Provide the (X, Y) coordinate of the cell's center where the given text is located.  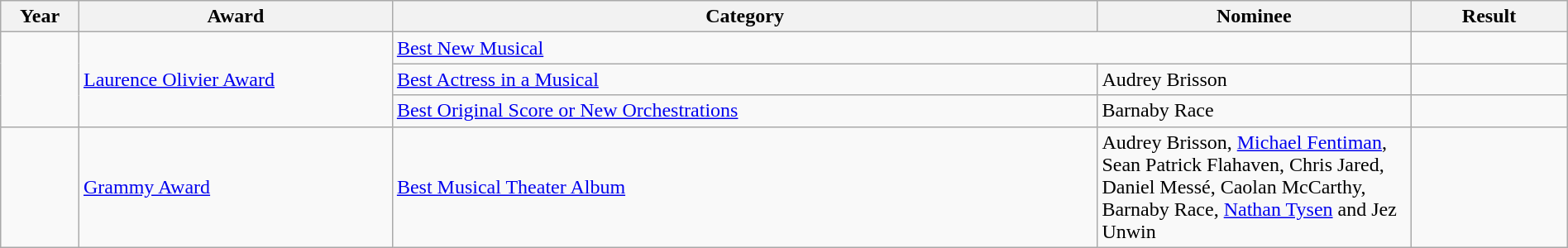
Barnaby Race (1254, 111)
Nominee (1254, 17)
Laurence Olivier Award (235, 79)
Best New Musical (901, 48)
Audrey Brisson, Michael Fentiman, Sean Patrick Flahaven, Chris Jared, Daniel Messé, Caolan McCarthy, Barnaby Race, Nathan Tysen and Jez Unwin (1254, 187)
Audrey Brisson (1254, 79)
Best Musical Theater Album (744, 187)
Award (235, 17)
Best Actress in a Musical (744, 79)
Best Original Score or New Orchestrations (744, 111)
Grammy Award (235, 187)
Year (40, 17)
Result (1489, 17)
Category (744, 17)
